Search for the cell housing the specified text and yield its [x, y] center coordinate. 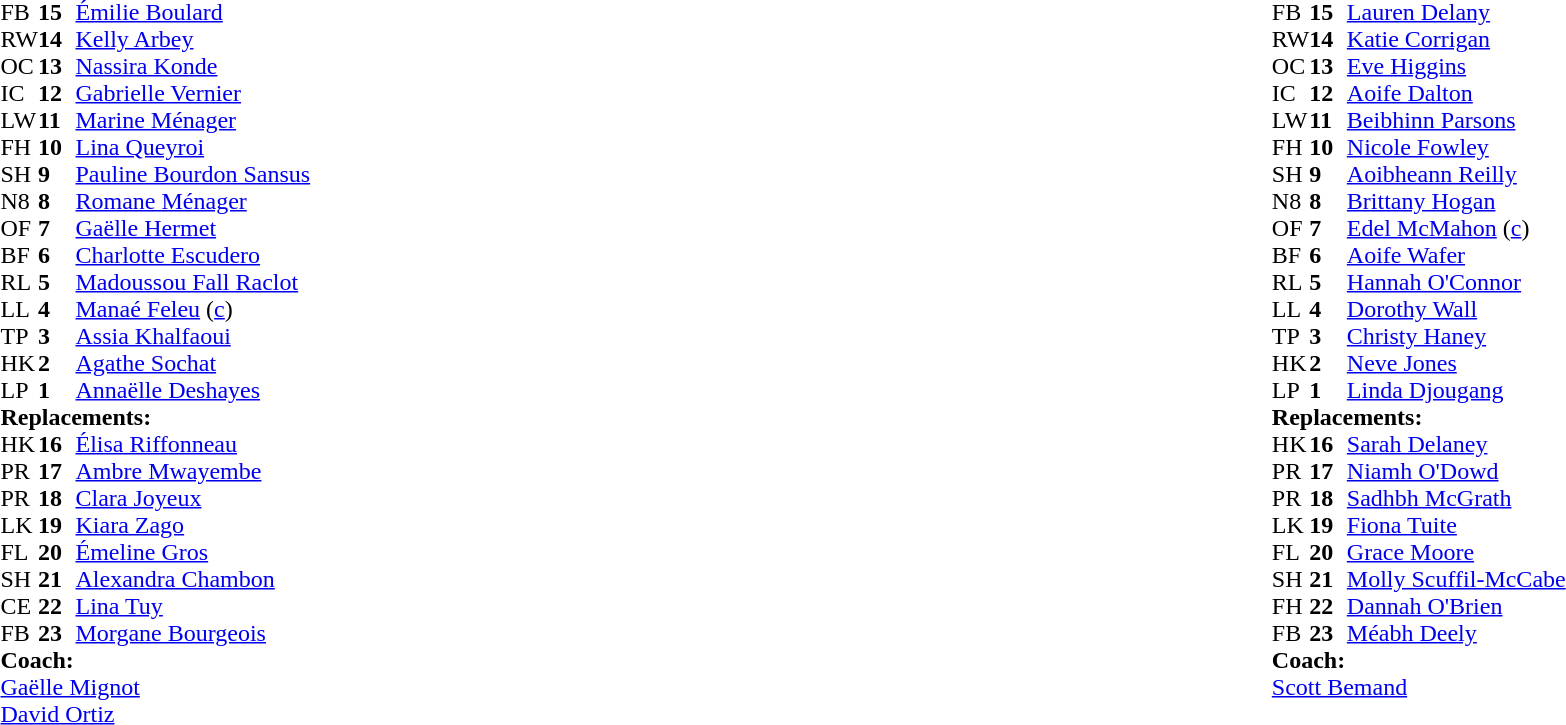
Neve Jones [1456, 364]
Niamh O'Dowd [1456, 472]
Brittany Hogan [1456, 202]
Élisa Riffonneau [194, 444]
Annaëlle Deshayes [194, 390]
Nassira Konde [194, 66]
Fiona Tuite [1456, 526]
Lina Queyroi [194, 148]
Hannah O'Connor [1456, 282]
Aoife Wafer [1456, 256]
Sadhbh McGrath [1456, 498]
Alexandra Chambon [194, 580]
Pauline Bourdon Sansus [194, 174]
Kiara Zago [194, 526]
Edel McMahon (c) [1456, 228]
Romane Ménager [194, 202]
Sarah Delaney [1456, 444]
Dorothy Wall [1456, 310]
Christy Haney [1456, 336]
Assia Khalfaoui [194, 336]
Kelly Arbey [194, 40]
Ambre Mwayembe [194, 472]
Marine Ménager [194, 120]
Charlotte Escudero [194, 256]
Grace Moore [1456, 552]
Aoibheann Reilly [1456, 174]
Aoife Dalton [1456, 94]
Madoussou Fall Raclot [194, 282]
Agathe Sochat [194, 364]
Morgane Bourgeois [194, 634]
Eve Higgins [1456, 66]
Molly Scuffil-McCabe [1456, 580]
Gaëlle Hermet [194, 228]
Gabrielle Vernier [194, 94]
Katie Corrigan [1456, 40]
Dannah O'Brien [1456, 606]
Nicole Fowley [1456, 148]
Beibhinn Parsons [1456, 120]
Émeline Gros [194, 552]
Linda Djougang [1456, 390]
Scott Bemand [1419, 688]
Clara Joyeux [194, 498]
Manaé Feleu (c) [194, 310]
CE [19, 606]
Lina Tuy [194, 606]
Méabh Deely [1456, 634]
